Provide the [X, Y] coordinate of the cell's center where the given text is located.  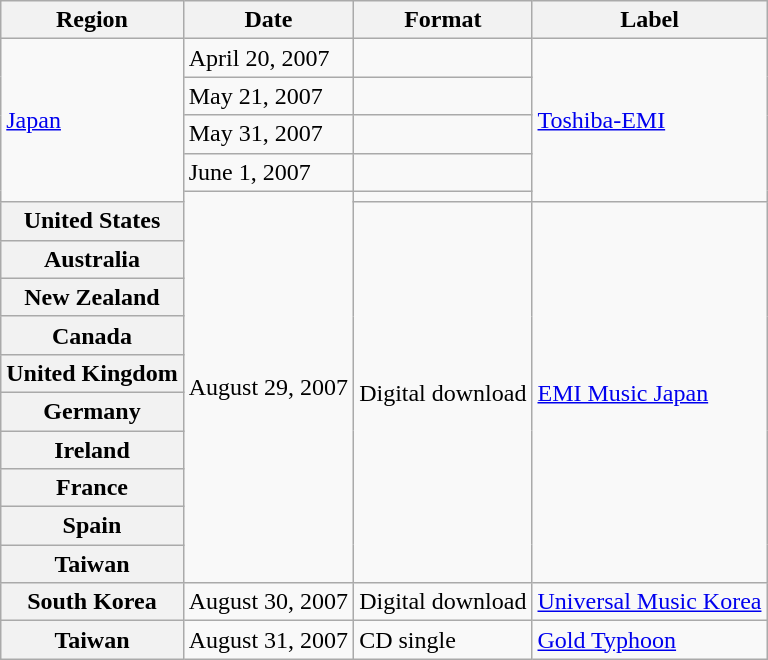
Japan [92, 120]
August 31, 2007 [268, 640]
EMI Music Japan [650, 392]
Label [650, 20]
United States [92, 221]
South Korea [92, 602]
Ireland [92, 449]
Format [443, 20]
United Kingdom [92, 373]
Germany [92, 411]
August 29, 2007 [268, 387]
August 30, 2007 [268, 602]
Australia [92, 259]
New Zealand [92, 297]
June 1, 2007 [268, 172]
May 31, 2007 [268, 134]
Spain [92, 526]
Region [92, 20]
Toshiba-EMI [650, 120]
Gold Typhoon [650, 640]
Date [268, 20]
Canada [92, 335]
Universal Music Korea [650, 602]
CD single [443, 640]
April 20, 2007 [268, 58]
May 21, 2007 [268, 96]
France [92, 488]
